Locate the cell with the specified text and output its (x, y) center coordinate. 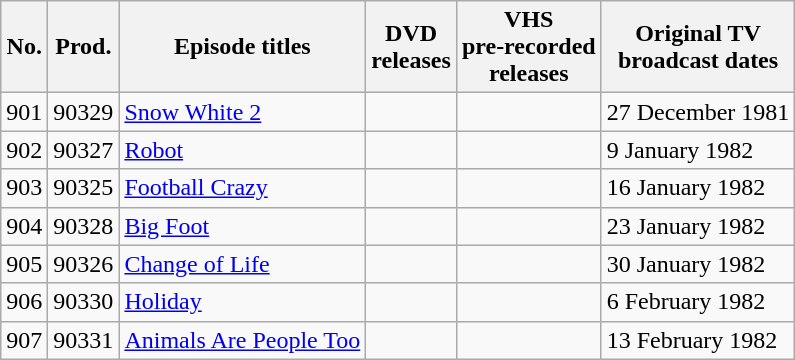
6 February 1982 (698, 302)
Football Crazy (242, 188)
901 (24, 112)
90328 (84, 226)
90329 (84, 112)
Prod. (84, 47)
904 (24, 226)
Big Foot (242, 226)
905 (24, 264)
13 February 1982 (698, 340)
DVD releases (412, 47)
907 (24, 340)
No. (24, 47)
Animals Are People Too (242, 340)
Original TV broadcast dates (698, 47)
23 January 1982 (698, 226)
90331 (84, 340)
90325 (84, 188)
Holiday (242, 302)
902 (24, 150)
906 (24, 302)
16 January 1982 (698, 188)
Episode titles (242, 47)
90327 (84, 150)
90326 (84, 264)
9 January 1982 (698, 150)
27 December 1981 (698, 112)
Snow White 2 (242, 112)
903 (24, 188)
Change of Life (242, 264)
90330 (84, 302)
VHS pre-recorded releases (528, 47)
Robot (242, 150)
30 January 1982 (698, 264)
